Locate the cell with the specified text and output its (X, Y) center coordinate. 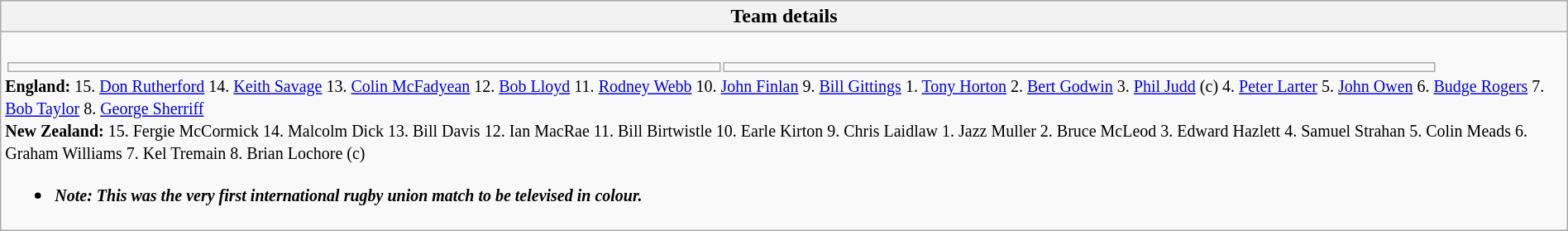
Team details (784, 17)
